Find where the given text appears and provide that cell's center as (X, Y) coordinate. 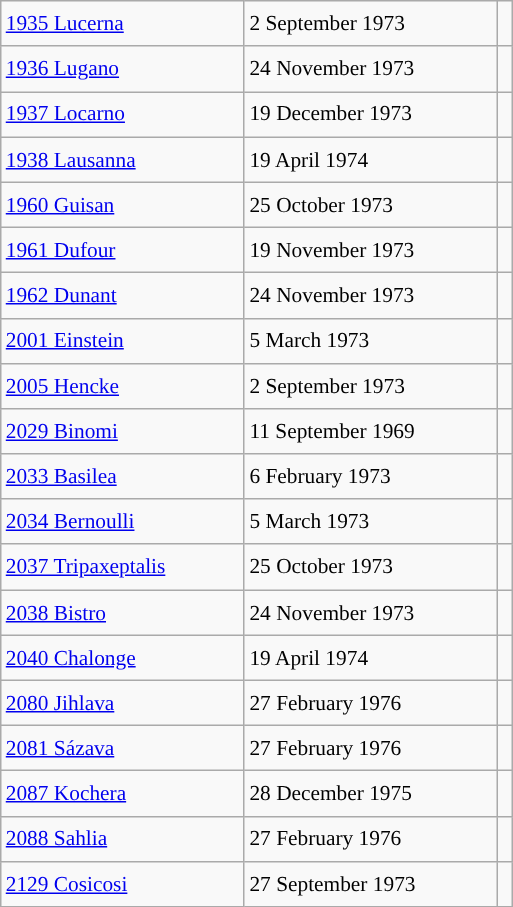
2081 Sázava (123, 748)
2040 Chalonge (123, 658)
1962 Dunant (123, 296)
6 February 1973 (370, 476)
2034 Bernoulli (123, 522)
2088 Sahlia (123, 838)
2037 Tripaxeptalis (123, 566)
1938 Lausanna (123, 160)
1961 Dufour (123, 250)
1935 Lucerna (123, 24)
28 December 1975 (370, 794)
2029 Binomi (123, 432)
2129 Cosicosi (123, 884)
1960 Guisan (123, 204)
1936 Lugano (123, 68)
27 September 1973 (370, 884)
2001 Einstein (123, 340)
2033 Basilea (123, 476)
2080 Jihlava (123, 702)
19 November 1973 (370, 250)
2005 Hencke (123, 386)
11 September 1969 (370, 432)
2038 Bistro (123, 612)
19 December 1973 (370, 114)
2087 Kochera (123, 794)
1937 Locarno (123, 114)
